Capture the cell that displays the provided text and extract its (X, Y) central coordinate. 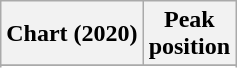
Peak position (189, 34)
Chart (2020) (72, 34)
